Output the [x, y] coordinate of the center of the cell containing the given text.  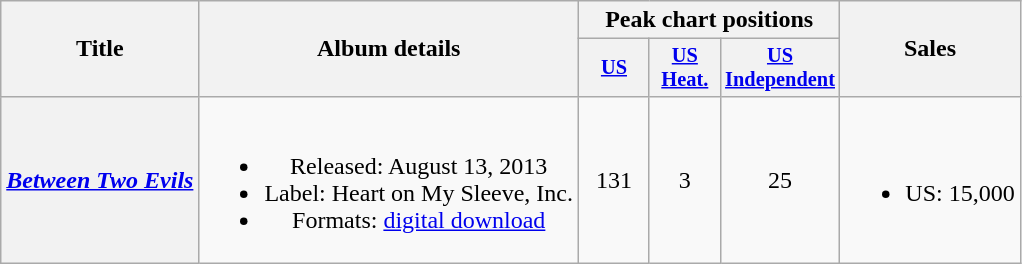
US: 15,000 [930, 180]
USIndependent [780, 68]
Released: August 13, 2013Label: Heart on My Sleeve, Inc.Formats: digital download [389, 180]
25 [780, 180]
Between Two Evils [100, 180]
Album details [389, 49]
Peak chart positions [710, 20]
131 [614, 180]
USHeat. [684, 68]
3 [684, 180]
US [614, 68]
Sales [930, 49]
Title [100, 49]
